From the cell containing the given text, extract its center point as (X, Y) coordinate. 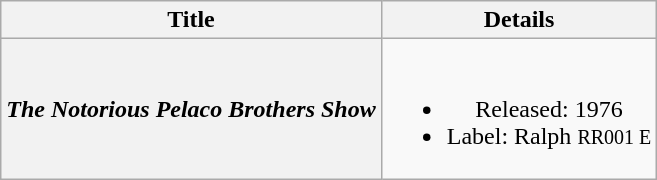
Released: 1976Label: Ralph RR001 E (519, 109)
The Notorious Pelaco Brothers Show (191, 109)
Title (191, 20)
Details (519, 20)
